For the text-containing cell, return its midpoint in (X, Y) coordinate format. 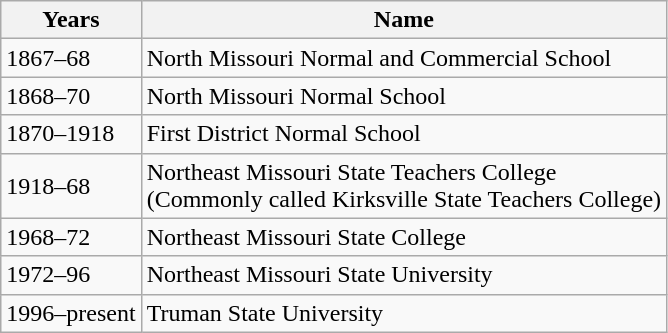
1867–68 (71, 58)
First District Normal School (404, 134)
North Missouri Normal School (404, 96)
Truman State University (404, 313)
1870–1918 (71, 134)
1868–70 (71, 96)
Northeast Missouri State University (404, 275)
Northeast Missouri State Teachers College(Commonly called Kirksville State Teachers College) (404, 186)
1968–72 (71, 237)
Years (71, 20)
North Missouri Normal and Commercial School (404, 58)
1972–96 (71, 275)
Name (404, 20)
1918–68 (71, 186)
1996–present (71, 313)
Northeast Missouri State College (404, 237)
